Scan for the cell matching the given text and deliver its (X, Y) coordinate at center. 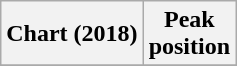
Peakposition (189, 34)
Chart (2018) (72, 34)
